Scan for the cell matching the given text and deliver its (x, y) coordinate at center. 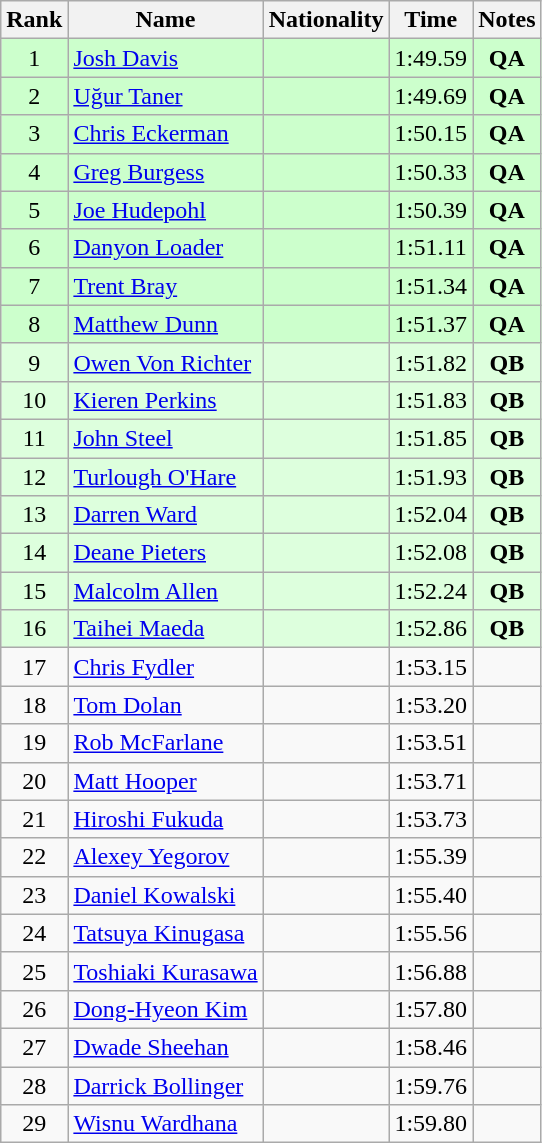
Alexey Yegorov (166, 857)
3 (34, 134)
Daniel Kowalski (166, 895)
20 (34, 781)
Greg Burgess (166, 172)
18 (34, 705)
1:52.04 (431, 515)
Matt Hooper (166, 781)
Danyon Loader (166, 248)
19 (34, 743)
16 (34, 629)
Dwade Sheehan (166, 1047)
10 (34, 400)
25 (34, 971)
Rank (34, 20)
8 (34, 324)
11 (34, 438)
Deane Pieters (166, 553)
22 (34, 857)
29 (34, 1124)
Matthew Dunn (166, 324)
13 (34, 515)
7 (34, 286)
Malcolm Allen (166, 591)
1:53.73 (431, 819)
Dong-Hyeon Kim (166, 1009)
14 (34, 553)
15 (34, 591)
1 (34, 58)
Wisnu Wardhana (166, 1124)
1:49.59 (431, 58)
1:52.08 (431, 553)
John Steel (166, 438)
1:50.15 (431, 134)
Uğur Taner (166, 96)
Owen Von Richter (166, 362)
17 (34, 667)
Joe Hudepohl (166, 210)
1:53.20 (431, 705)
1:53.71 (431, 781)
27 (34, 1047)
1:50.39 (431, 210)
1:51.11 (431, 248)
Time (431, 20)
4 (34, 172)
1:57.80 (431, 1009)
1:51.83 (431, 400)
1:58.46 (431, 1047)
Darren Ward (166, 515)
21 (34, 819)
1:52.86 (431, 629)
1:59.80 (431, 1124)
Taihei Maeda (166, 629)
12 (34, 477)
Chris Fydler (166, 667)
1:52.24 (431, 591)
1:56.88 (431, 971)
1:50.33 (431, 172)
Turlough O'Hare (166, 477)
1:51.34 (431, 286)
Tom Dolan (166, 705)
1:51.82 (431, 362)
1:51.85 (431, 438)
23 (34, 895)
1:51.37 (431, 324)
5 (34, 210)
1:55.39 (431, 857)
Hiroshi Fukuda (166, 819)
1:53.15 (431, 667)
26 (34, 1009)
Name (166, 20)
Chris Eckerman (166, 134)
Notes (507, 20)
1:55.40 (431, 895)
Toshiaki Kurasawa (166, 971)
Nationality (326, 20)
Trent Bray (166, 286)
Josh Davis (166, 58)
1:53.51 (431, 743)
24 (34, 933)
6 (34, 248)
28 (34, 1085)
1:55.56 (431, 933)
1:59.76 (431, 1085)
2 (34, 96)
1:51.93 (431, 477)
Tatsuya Kinugasa (166, 933)
Darrick Bollinger (166, 1085)
1:49.69 (431, 96)
9 (34, 362)
Kieren Perkins (166, 400)
Rob McFarlane (166, 743)
